For the text-containing cell, return its midpoint in [X, Y] coordinate format. 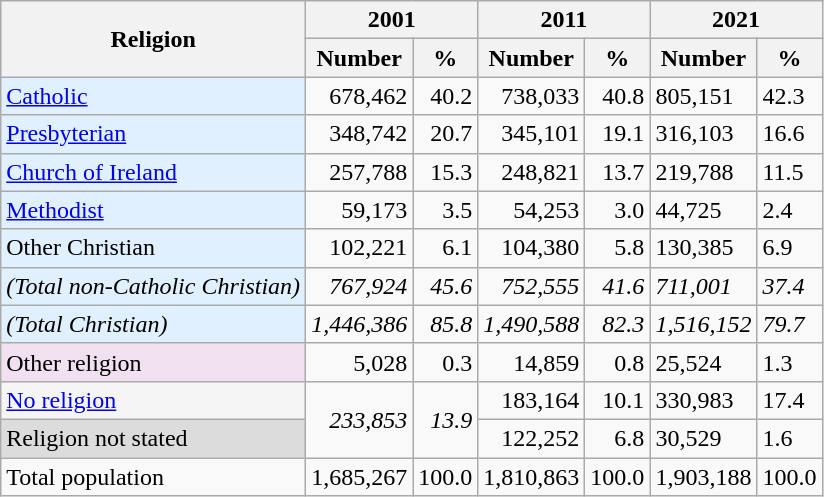
Church of Ireland [154, 172]
183,164 [532, 400]
59,173 [360, 210]
102,221 [360, 248]
11.5 [790, 172]
19.1 [618, 134]
3.0 [618, 210]
1,446,386 [360, 324]
1,903,188 [704, 477]
41.6 [618, 286]
40.2 [446, 96]
6.8 [618, 438]
130,385 [704, 248]
5.8 [618, 248]
Religion not stated [154, 438]
14,859 [532, 362]
738,033 [532, 96]
1.6 [790, 438]
10.1 [618, 400]
40.8 [618, 96]
Religion [154, 39]
6.9 [790, 248]
Catholic [154, 96]
752,555 [532, 286]
5,028 [360, 362]
Presbyterian [154, 134]
30,529 [704, 438]
82.3 [618, 324]
767,924 [360, 286]
348,742 [360, 134]
1,516,152 [704, 324]
678,462 [360, 96]
13.9 [446, 419]
Methodist [154, 210]
85.8 [446, 324]
316,103 [704, 134]
711,001 [704, 286]
Other religion [154, 362]
Total population [154, 477]
3.5 [446, 210]
25,524 [704, 362]
17.4 [790, 400]
15.3 [446, 172]
6.1 [446, 248]
2.4 [790, 210]
Other Christian [154, 248]
1.3 [790, 362]
2011 [564, 20]
122,252 [532, 438]
54,253 [532, 210]
13.7 [618, 172]
330,983 [704, 400]
20.7 [446, 134]
44,725 [704, 210]
(Total Christian) [154, 324]
248,821 [532, 172]
257,788 [360, 172]
(Total non-Catholic Christian) [154, 286]
1,685,267 [360, 477]
2021 [736, 20]
0.3 [446, 362]
345,101 [532, 134]
0.8 [618, 362]
1,490,588 [532, 324]
16.6 [790, 134]
219,788 [704, 172]
1,810,863 [532, 477]
805,151 [704, 96]
2001 [392, 20]
42.3 [790, 96]
37.4 [790, 286]
45.6 [446, 286]
79.7 [790, 324]
233,853 [360, 419]
No religion [154, 400]
104,380 [532, 248]
